Scan for the cell matching the given text and deliver its (x, y) coordinate at center. 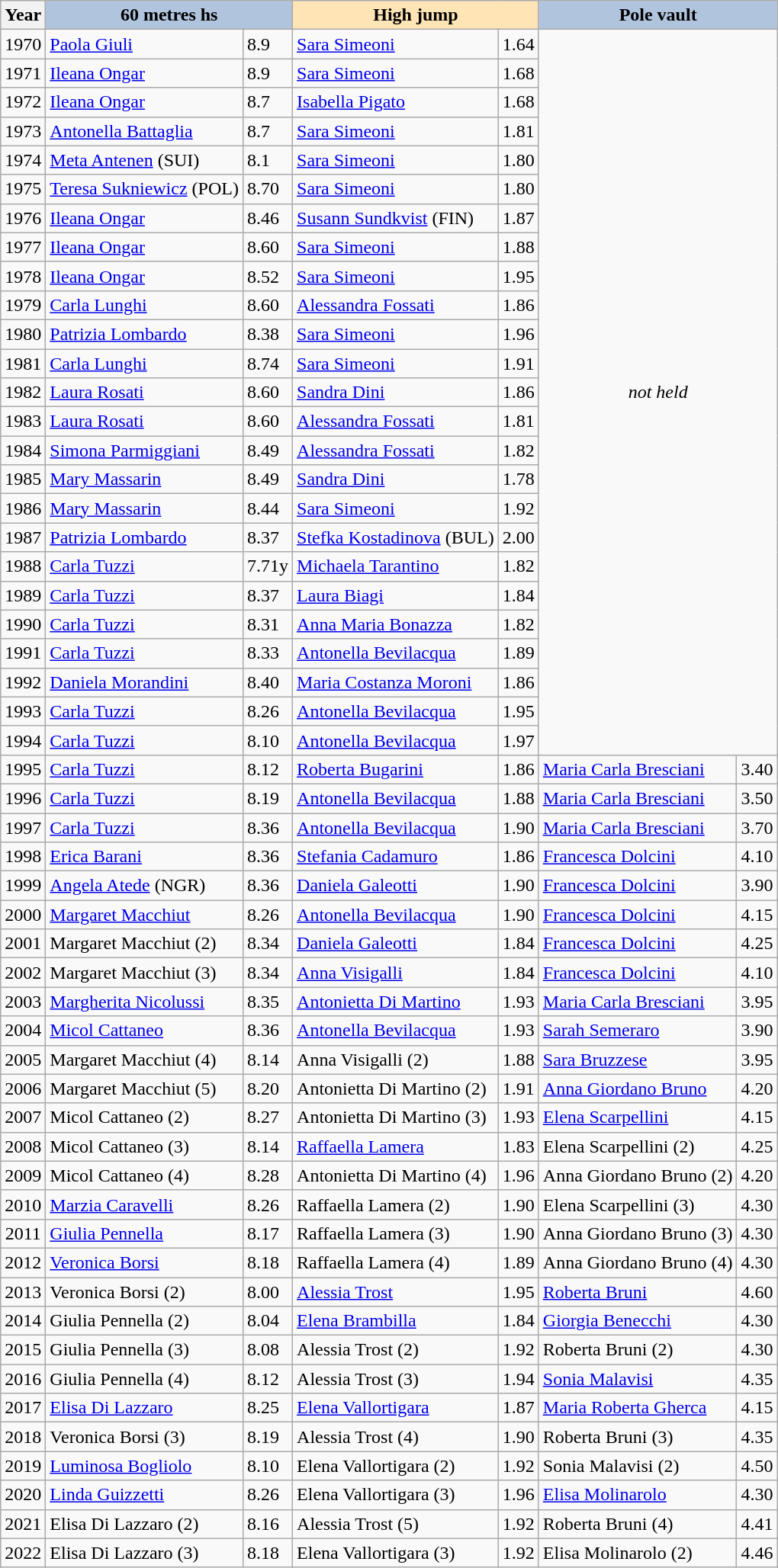
Alessia Trost (396, 1292)
1992 (23, 682)
Stefka Kostadinova (BUL) (396, 537)
1986 (23, 508)
Elisa Di Lazzaro (2) (145, 1524)
8.00 (267, 1292)
Elisa Di Lazzaro (3) (145, 1553)
Micol Cattaneo (4) (145, 1175)
Simona Parmiggiani (145, 451)
1977 (23, 247)
Elisa Molinarolo (638, 1495)
4.46 (757, 1553)
2021 (23, 1524)
1979 (23, 305)
Linda Guizzetti (145, 1495)
1998 (23, 857)
1988 (23, 566)
1982 (23, 393)
Alessia Trost (4) (396, 1437)
Susann Sundkvist (FIN) (396, 218)
Elena Vallortigara (2) (396, 1466)
Margaret Macchiut (4) (145, 1060)
4.60 (757, 1292)
1976 (23, 218)
2000 (23, 915)
Veronica Borsi (2) (145, 1292)
2012 (23, 1262)
1978 (23, 276)
Antonella Battaglia (145, 131)
High jump (416, 15)
8.25 (267, 1408)
3.70 (757, 827)
Raffaella Lamera (3) (396, 1233)
2010 (23, 1204)
Anna Giordano Bruno (3) (638, 1233)
Antonietta Di Martino (396, 1002)
8.44 (267, 508)
Elisa Di Lazzaro (145, 1408)
Veronica Borsi (145, 1262)
Anna Giordano Bruno (638, 1089)
8.52 (267, 276)
2.00 (519, 537)
Anna Giordano Bruno (2) (638, 1175)
Anna Visigalli (396, 973)
2002 (23, 973)
8.20 (267, 1089)
Giulia Pennella (3) (145, 1350)
Margherita Nicolussi (145, 1002)
8.27 (267, 1117)
Alessia Trost (5) (396, 1524)
2008 (23, 1146)
1.97 (519, 740)
Anna Visigalli (2) (396, 1060)
60 metres hs (169, 15)
1996 (23, 798)
Daniela Morandini (145, 682)
Sonia Malavisi (2) (638, 1466)
Erica Barani (145, 857)
2020 (23, 1495)
2006 (23, 1089)
Veronica Borsi (3) (145, 1437)
Sara Bruzzese (638, 1060)
1983 (23, 422)
2014 (23, 1321)
Marzia Caravelli (145, 1204)
Margaret Macchiut (5) (145, 1089)
Teresa Sukniewicz (POL) (145, 189)
Luminosa Bogliolo (145, 1466)
Giulia Pennella (145, 1233)
Micol Cattaneo (145, 1031)
1985 (23, 479)
Laura Biagi (396, 595)
2009 (23, 1175)
2003 (23, 1002)
1987 (23, 537)
8.08 (267, 1350)
Roberta Bugarini (396, 769)
4.41 (757, 1524)
1981 (23, 364)
1.78 (519, 479)
2019 (23, 1466)
Giorgia Benecchi (638, 1321)
not held (657, 393)
4.50 (757, 1466)
Giulia Pennella (2) (145, 1321)
Roberta Bruni (3) (638, 1437)
Elisa Molinarolo (2) (638, 1553)
8.28 (267, 1175)
1.94 (519, 1379)
8.38 (267, 334)
Margaret Macchiut (2) (145, 944)
1989 (23, 595)
Roberta Bruni (4) (638, 1524)
Meta Antenen (SUI) (145, 160)
2011 (23, 1233)
1975 (23, 189)
2013 (23, 1292)
Micol Cattaneo (3) (145, 1146)
Elena Brambilla (396, 1321)
2001 (23, 944)
8.1 (267, 160)
8.33 (267, 653)
Roberta Bruni (2) (638, 1350)
8.74 (267, 364)
8.04 (267, 1321)
7.71y (267, 566)
Year (23, 15)
2004 (23, 1031)
Margaret Macchiut (3) (145, 973)
Maria Costanza Moroni (396, 682)
Elena Scarpellini (638, 1117)
Paola Giuli (145, 44)
Michaela Tarantino (396, 566)
Roberta Bruni (638, 1292)
Giulia Pennella (4) (145, 1379)
8.35 (267, 1002)
1990 (23, 624)
1994 (23, 740)
Sarah Semeraro (638, 1031)
Antonietta Di Martino (2) (396, 1089)
8.16 (267, 1524)
1974 (23, 160)
Margaret Macchiut (145, 915)
8.46 (267, 218)
1971 (23, 73)
Micol Cattaneo (2) (145, 1117)
Stefania Cadamuro (396, 857)
Antonietta Di Martino (4) (396, 1175)
Elena Vallortigara (396, 1408)
Isabella Pigato (396, 102)
2007 (23, 1117)
8.70 (267, 189)
1.64 (519, 44)
2018 (23, 1437)
Anna Maria Bonazza (396, 624)
3.50 (757, 798)
8.31 (267, 624)
Maria Roberta Gherca (638, 1408)
2015 (23, 1350)
1991 (23, 653)
1970 (23, 44)
1995 (23, 769)
1.83 (519, 1146)
3.40 (757, 769)
2016 (23, 1379)
8.40 (267, 682)
Sonia Malavisi (638, 1379)
Alessia Trost (3) (396, 1379)
Raffaella Lamera (4) (396, 1262)
2005 (23, 1060)
Angela Atede (NGR) (145, 886)
Antonietta Di Martino (3) (396, 1117)
2022 (23, 1553)
Elena Scarpellini (2) (638, 1146)
1973 (23, 131)
1972 (23, 102)
1984 (23, 451)
1993 (23, 711)
Raffaella Lamera (396, 1146)
Anna Giordano Bruno (4) (638, 1262)
1980 (23, 334)
Alessia Trost (2) (396, 1350)
1997 (23, 827)
Raffaella Lamera (2) (396, 1204)
Pole vault (657, 15)
Elena Scarpellini (3) (638, 1204)
2017 (23, 1408)
1999 (23, 886)
8.17 (267, 1233)
